Return [x, y] of the center of cell containing provided text 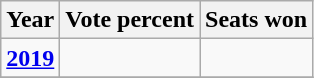
Vote percent [130, 20]
Year [30, 20]
2019 [30, 58]
Seats won [256, 20]
